Return the (X, Y) coordinate for the center point of the cell that contains the specified text.  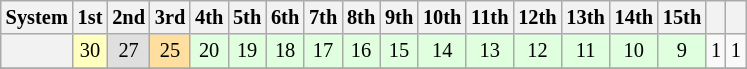
14th (634, 17)
3rd (170, 17)
13th (585, 17)
System (37, 17)
4th (209, 17)
14 (442, 51)
12 (537, 51)
15th (682, 17)
20 (209, 51)
16 (361, 51)
17 (323, 51)
5th (247, 17)
30 (90, 51)
19 (247, 51)
12th (537, 17)
9th (399, 17)
10th (442, 17)
1st (90, 17)
8th (361, 17)
9 (682, 51)
2nd (128, 17)
7th (323, 17)
10 (634, 51)
11th (490, 17)
13 (490, 51)
25 (170, 51)
6th (285, 17)
18 (285, 51)
15 (399, 51)
11 (585, 51)
27 (128, 51)
